Find where the given text appears and provide that cell's center as [X, Y] coordinate. 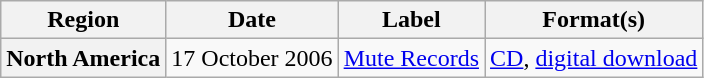
Mute Records [411, 58]
Format(s) [593, 20]
North America [84, 58]
Date [252, 20]
Label [411, 20]
Region [84, 20]
CD, digital download [593, 58]
17 October 2006 [252, 58]
